Provide the (x, y) coordinate of the cell's center where the given text is located.  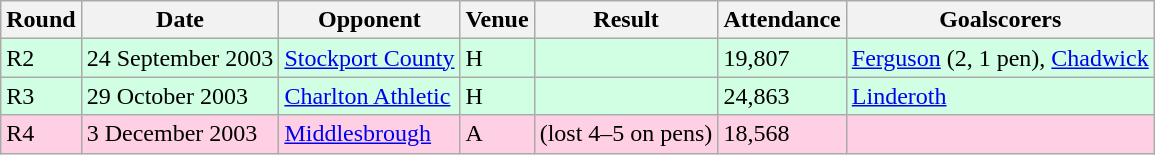
24,863 (782, 96)
Attendance (782, 20)
Charlton Athletic (370, 96)
18,568 (782, 134)
3 December 2003 (180, 134)
Middlesbrough (370, 134)
R2 (41, 58)
Stockport County (370, 58)
A (497, 134)
Opponent (370, 20)
19,807 (782, 58)
Goalscorers (1000, 20)
Venue (497, 20)
Round (41, 20)
Date (180, 20)
Ferguson (2, 1 pen), Chadwick (1000, 58)
Result (626, 20)
29 October 2003 (180, 96)
R4 (41, 134)
(lost 4–5 on pens) (626, 134)
Linderoth (1000, 96)
R3 (41, 96)
24 September 2003 (180, 58)
